Provide the [x, y] coordinate of the cell's center where the given text is located.  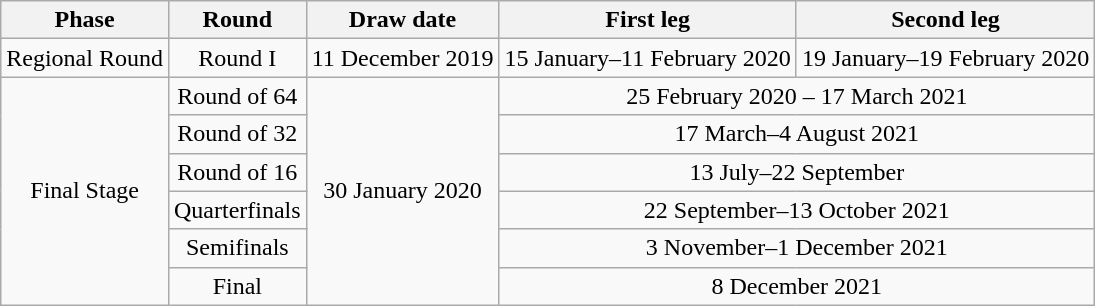
Final [237, 286]
25 February 2020 – 17 March 2021 [797, 96]
First leg [648, 20]
8 December 2021 [797, 286]
Round I [237, 58]
Round [237, 20]
Phase [85, 20]
Final Stage [85, 191]
Draw date [402, 20]
Quarterfinals [237, 210]
15 January–11 February 2020 [648, 58]
Round of 32 [237, 134]
3 November–1 December 2021 [797, 248]
Second leg [945, 20]
11 December 2019 [402, 58]
Round of 64 [237, 96]
22 September–13 October 2021 [797, 210]
Round of 16 [237, 172]
13 July–22 September [797, 172]
Regional Round [85, 58]
30 January 2020 [402, 191]
17 March–4 August 2021 [797, 134]
19 January–19 February 2020 [945, 58]
Semifinals [237, 248]
